Capture the cell that displays the provided text and extract its [x, y] central coordinate. 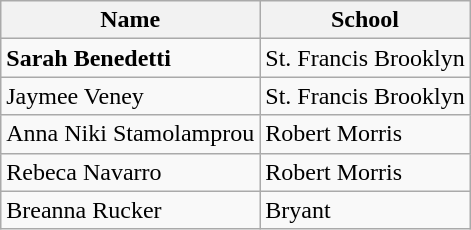
Name [130, 20]
Rebeca Navarro [130, 172]
Sarah Benedetti [130, 58]
Jaymee Veney [130, 96]
Breanna Rucker [130, 210]
Bryant [365, 210]
Anna Niki Stamolamprou [130, 134]
School [365, 20]
